From the cell containing the given text, extract its center point as [X, Y] coordinate. 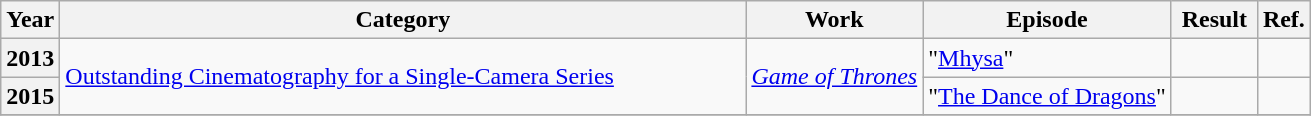
Result [1214, 20]
Game of Thrones [834, 77]
Episode [1048, 20]
"Mhysa" [1048, 58]
Year [30, 20]
2013 [30, 58]
Work [834, 20]
Ref. [1284, 20]
2015 [30, 96]
"The Dance of Dragons" [1048, 96]
Outstanding Cinematography for a Single-Camera Series [403, 77]
Category [403, 20]
